Extract the [X, Y] coordinate from the center of the cell holding the provided text.  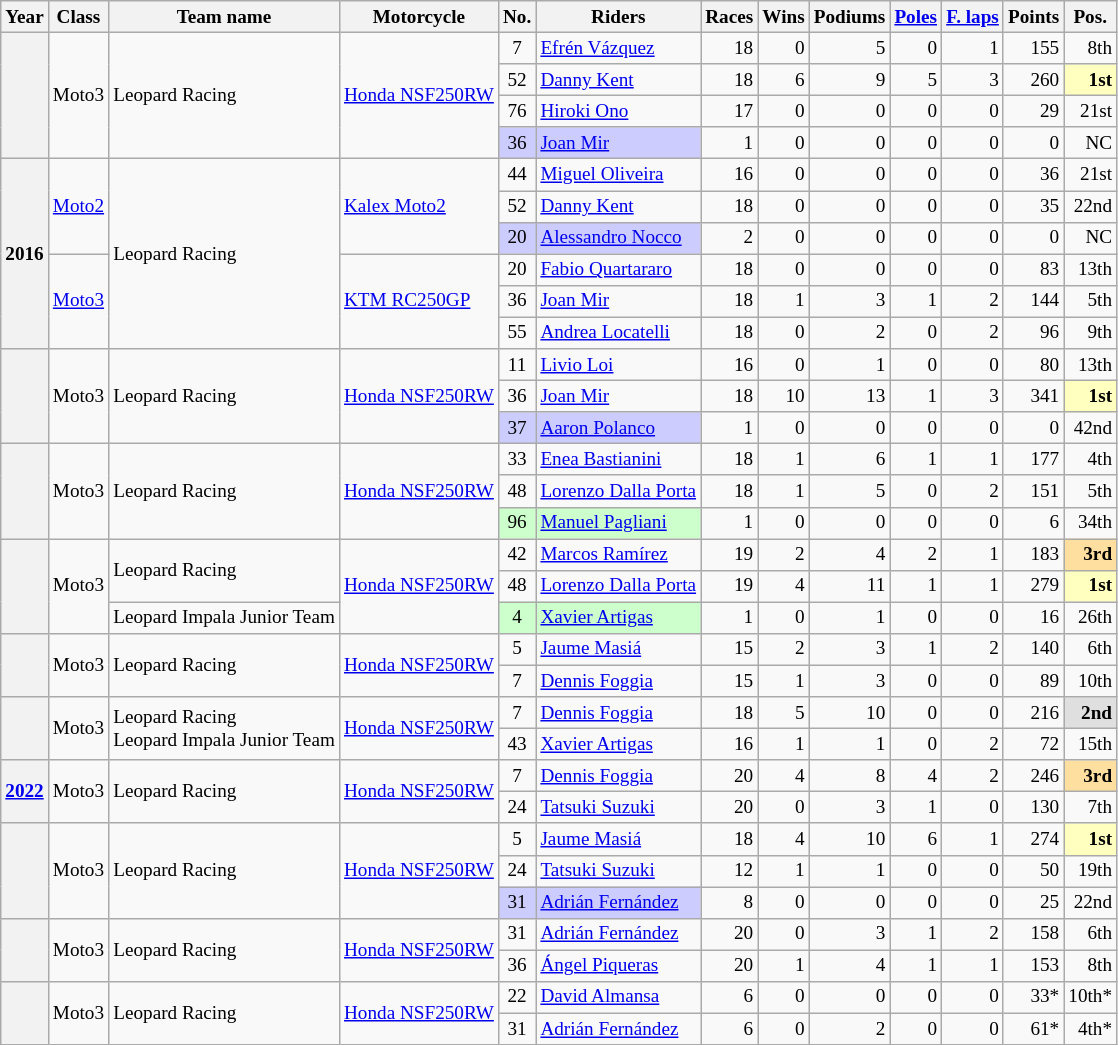
260 [1033, 80]
341 [1033, 396]
42 [516, 554]
140 [1033, 649]
19th [1090, 871]
Leopard Impala Junior Team [224, 618]
Races [730, 17]
4th* [1090, 1029]
Year [25, 17]
9th [1090, 333]
34th [1090, 523]
Riders [618, 17]
183 [1033, 554]
10th* [1090, 997]
2022 [25, 792]
153 [1033, 966]
89 [1033, 681]
Fabio Quartararo [618, 270]
Pos. [1090, 17]
Leopard RacingLeopard Impala Junior Team [224, 728]
12 [730, 871]
2016 [25, 254]
Kalex Moto2 [418, 206]
246 [1033, 776]
151 [1033, 491]
Team name [224, 17]
29 [1033, 111]
Alessandro Nocco [618, 238]
44 [516, 175]
Marcos Ramírez [618, 554]
2nd [1090, 713]
274 [1033, 839]
Livio Loi [618, 365]
35 [1033, 206]
15th [1090, 744]
4th [1090, 460]
10th [1090, 681]
155 [1033, 48]
37 [516, 428]
279 [1033, 586]
33 [516, 460]
43 [516, 744]
Andrea Locatelli [618, 333]
Miguel Oliveira [618, 175]
17 [730, 111]
Points [1033, 17]
Manuel Pagliani [618, 523]
72 [1033, 744]
130 [1033, 808]
25 [1033, 902]
Poles [916, 17]
Motorcycle [418, 17]
Moto2 [78, 206]
80 [1033, 365]
216 [1033, 713]
158 [1033, 934]
Efrén Vázquez [618, 48]
144 [1033, 301]
No. [516, 17]
50 [1033, 871]
42nd [1090, 428]
F. laps [973, 17]
Wins [784, 17]
55 [516, 333]
26th [1090, 618]
KTM RC250GP [418, 302]
Podiums [850, 17]
David Almansa [618, 997]
7th [1090, 808]
Ángel Piqueras [618, 966]
Aaron Polanco [618, 428]
33* [1033, 997]
177 [1033, 460]
76 [516, 111]
13 [850, 396]
Enea Bastianini [618, 460]
22 [516, 997]
9 [850, 80]
Class [78, 17]
61* [1033, 1029]
Hiroki Ono [618, 111]
83 [1033, 270]
